Pinpoint the cell where the given text exists, returning its [x, y] midpoint coordinate. 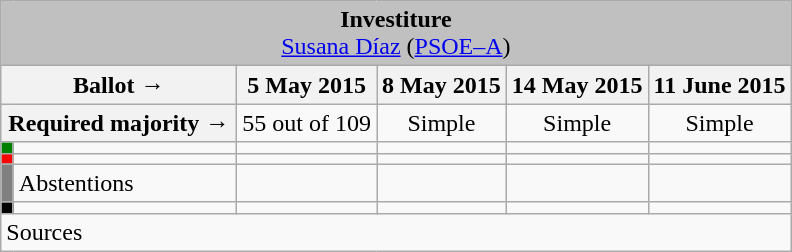
11 June 2015 [720, 85]
InvestitureSusana Díaz (PSOE–A) [396, 34]
Required majority → [119, 123]
Abstentions [125, 183]
Sources [396, 232]
55 out of 109 [307, 123]
Ballot → [119, 85]
8 May 2015 [442, 85]
14 May 2015 [577, 85]
5 May 2015 [307, 85]
